Return the (x, y) coordinate for the center point of the cell that contains the specified text.  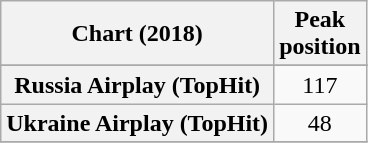
48 (320, 123)
117 (320, 85)
Chart (2018) (138, 34)
Peakposition (320, 34)
Ukraine Airplay (TopHit) (138, 123)
Russia Airplay (TopHit) (138, 85)
